Return the [X, Y] coordinate for the center point of the cell that contains the specified text.  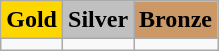
Bronze [176, 20]
Gold [32, 20]
Silver [98, 20]
